Pinpoint the cell where the given text exists, returning its (X, Y) midpoint coordinate. 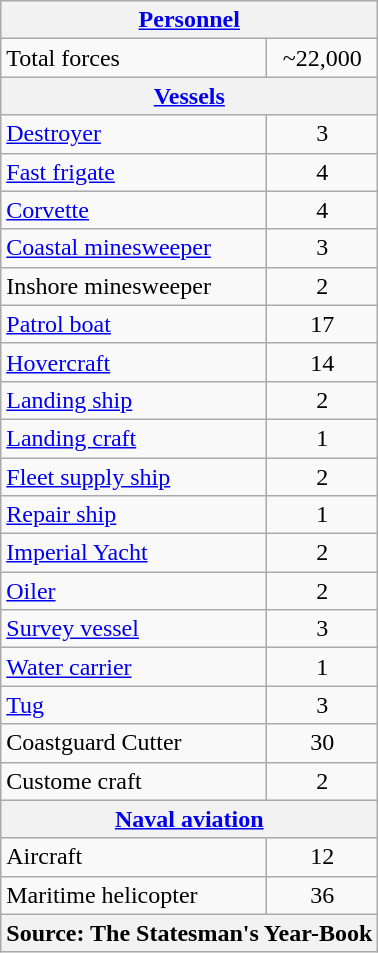
36 (322, 895)
Water carrier (134, 667)
14 (322, 362)
Maritime helicopter (134, 895)
Aircraft (134, 857)
30 (322, 743)
17 (322, 324)
Fleet supply ship (134, 477)
Total forces (134, 58)
Landing craft (134, 438)
Survey vessel (134, 629)
Imperial Yacht (134, 553)
Hovercraft (134, 362)
Repair ship (134, 515)
Naval aviation (190, 819)
12 (322, 857)
~22,000 (322, 58)
Corvette (134, 210)
Destroyer (134, 134)
Coastal minesweeper (134, 248)
Coastguard Cutter (134, 743)
Vessels (190, 96)
Oiler (134, 591)
Patrol boat (134, 324)
Personnel (190, 20)
Inshore minesweeper (134, 286)
Fast frigate (134, 172)
Source: The Statesman's Year-Book (190, 933)
Tug (134, 705)
Landing ship (134, 400)
Custome craft (134, 781)
